Provide the (X, Y) coordinate of the cell's center where the given text is located.  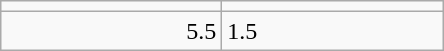
5.5 (112, 31)
1.5 (332, 31)
